Return the [x, y] coordinate for the center point of the cell that contains the specified text.  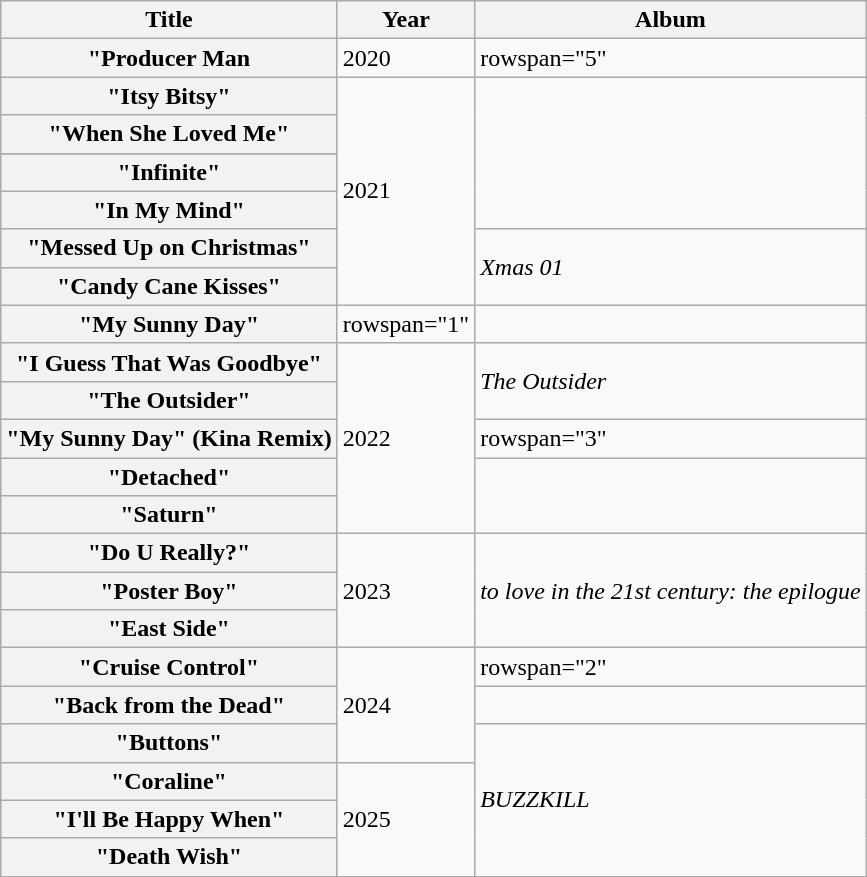
"Messed Up on Christmas" [169, 248]
Album [671, 20]
"Cruise Control" [169, 667]
"My Sunny Day" [169, 324]
"Poster Boy" [169, 591]
rowspan="1" [406, 324]
"Detached" [169, 477]
"Do U Really?" [169, 553]
2022 [406, 438]
Xmas 01 [671, 267]
2024 [406, 705]
BUZZKILL [671, 800]
"East Side" [169, 629]
"I Guess That Was Goodbye" [169, 362]
"Producer Man [169, 58]
2021 [406, 191]
rowspan="3" [671, 438]
rowspan="5" [671, 58]
2020 [406, 58]
"My Sunny Day" (Kina Remix) [169, 438]
"In My Mind" [169, 210]
"Itsy Bitsy" [169, 96]
"Death Wish" [169, 857]
"Candy Cane Kisses" [169, 286]
"The Outsider" [169, 400]
"Back from the Dead" [169, 705]
"Saturn" [169, 515]
The Outsider [671, 381]
rowspan="2" [671, 667]
"I'll Be Happy When" [169, 819]
2025 [406, 819]
Year [406, 20]
"Infinite" [169, 172]
2023 [406, 591]
to love in the 21st century: the epilogue [671, 591]
"Coraline" [169, 781]
Title [169, 20]
"When She Loved Me" [169, 134]
"Buttons" [169, 743]
